Search for the cell housing the specified text and yield its [x, y] center coordinate. 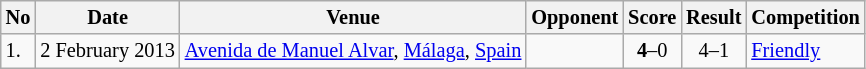
1. [18, 51]
No [18, 17]
Date [107, 17]
Score [652, 17]
Venue [354, 17]
Competition [805, 17]
Result [714, 17]
2 February 2013 [107, 51]
Avenida de Manuel Alvar, Málaga, Spain [354, 51]
4–1 [714, 51]
Opponent [574, 17]
4–0 [652, 51]
Friendly [805, 51]
